Locate the cell with the specified text and output its (X, Y) center coordinate. 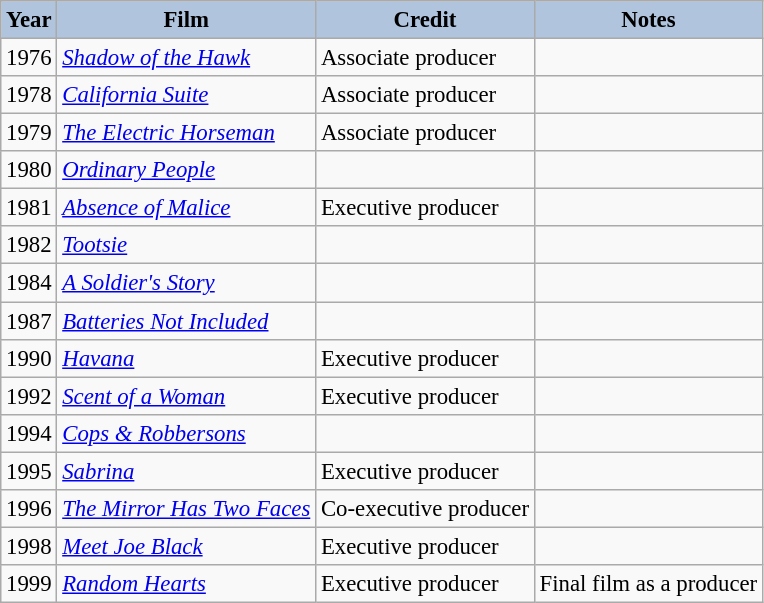
Sabrina (186, 471)
The Mirror Has Two Faces (186, 509)
1982 (29, 245)
A Soldier's Story (186, 283)
Havana (186, 358)
Year (29, 20)
Notes (648, 20)
1984 (29, 283)
1995 (29, 471)
Batteries Not Included (186, 321)
1979 (29, 133)
Film (186, 20)
1996 (29, 509)
Tootsie (186, 245)
1978 (29, 95)
Absence of Malice (186, 208)
Cops & Robbersons (186, 433)
The Electric Horseman (186, 133)
California Suite (186, 95)
Shadow of the Hawk (186, 58)
1981 (29, 208)
1990 (29, 358)
Random Hearts (186, 584)
Credit (426, 20)
Meet Joe Black (186, 546)
1976 (29, 58)
1992 (29, 396)
1999 (29, 584)
Final film as a producer (648, 584)
1994 (29, 433)
Co-executive producer (426, 509)
1980 (29, 170)
Scent of a Woman (186, 396)
1987 (29, 321)
1998 (29, 546)
Ordinary People (186, 170)
